Detect which cell encompasses the target text, then output its [x, y] center coordinate. 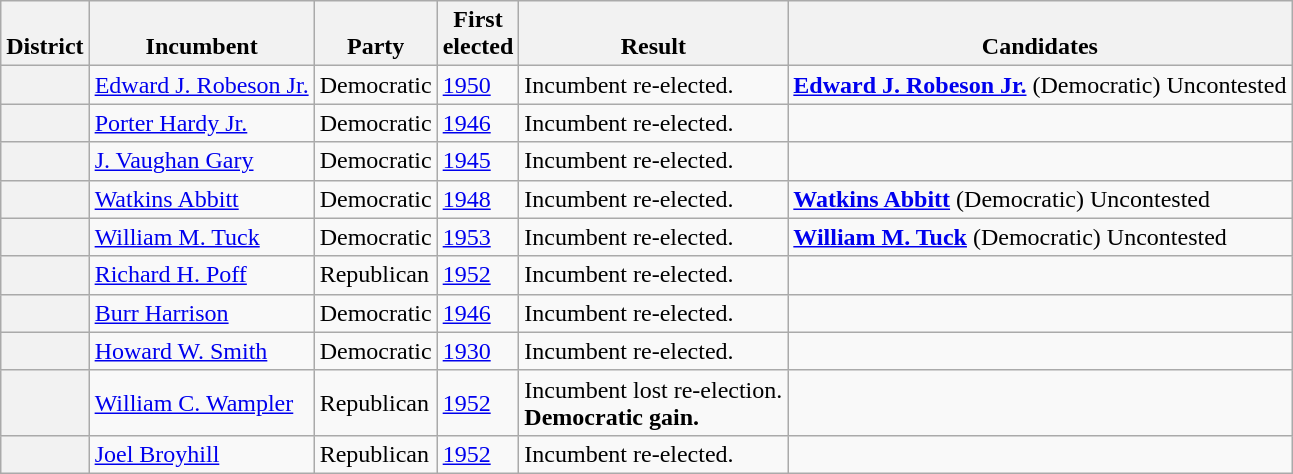
Incumbent [202, 34]
1948 [478, 199]
Watkins Abbitt [202, 199]
Candidates [1040, 34]
Result [654, 34]
Joel Broyhill [202, 454]
William M. Tuck [202, 237]
District [45, 34]
1930 [478, 351]
1945 [478, 161]
J. Vaughan Gary [202, 161]
Porter Hardy Jr. [202, 123]
1953 [478, 237]
Party [376, 34]
William M. Tuck (Democratic) Uncontested [1040, 237]
1950 [478, 85]
Edward J. Robeson Jr. [202, 85]
William C. Wampler [202, 402]
Burr Harrison [202, 313]
Howard W. Smith [202, 351]
Incumbent lost re-election.Democratic gain. [654, 402]
Watkins Abbitt (Democratic) Uncontested [1040, 199]
Edward J. Robeson Jr. (Democratic) Uncontested [1040, 85]
Richard H. Poff [202, 275]
Firstelected [478, 34]
